Extract the [x, y] coordinate from the center of the cell holding the provided text.  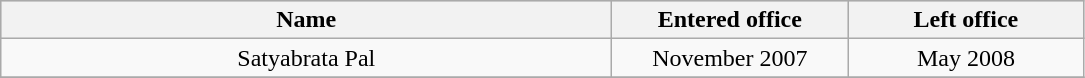
Satyabrata Pal [306, 58]
May 2008 [966, 58]
Left office [966, 20]
Entered office [730, 20]
Name [306, 20]
November 2007 [730, 58]
